From the cell containing the given text, extract its center point as [X, Y] coordinate. 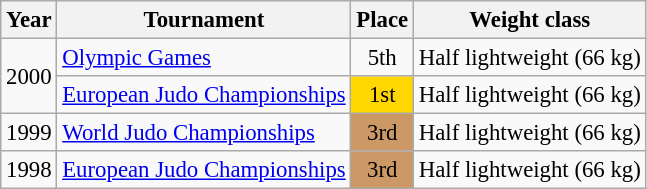
Year [29, 20]
World Judo Championships [204, 133]
Weight class [530, 20]
Place [382, 20]
1998 [29, 170]
1999 [29, 133]
2000 [29, 76]
Tournament [204, 20]
Olympic Games [204, 58]
1st [382, 95]
5th [382, 58]
